Provide the (X, Y) coordinate of the cell's center where the given text is located.  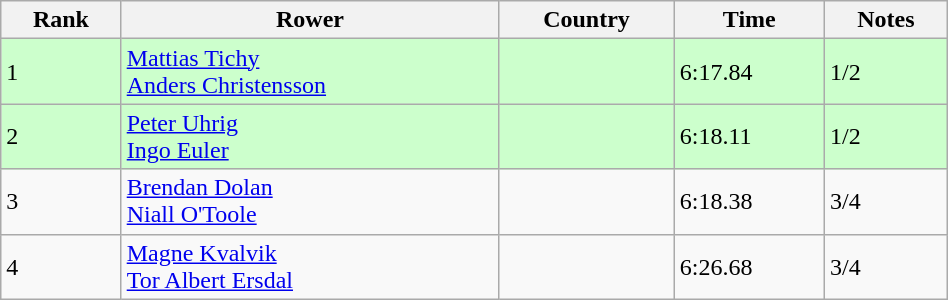
1 (61, 72)
Peter Uhrig Ingo Euler (310, 136)
2 (61, 136)
3 (61, 202)
Rank (61, 20)
6:17.84 (749, 72)
6:18.38 (749, 202)
Country (586, 20)
Brendan Dolan Niall O'Toole (310, 202)
Rower (310, 20)
6:18.11 (749, 136)
Magne Kvalvik Tor Albert Ersdal (310, 266)
Notes (886, 20)
6:26.68 (749, 266)
Mattias Tichy Anders Christensson (310, 72)
Time (749, 20)
4 (61, 266)
